Locate the cell with the specified text and output its [X, Y] center coordinate. 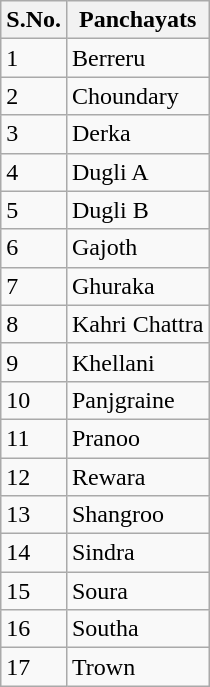
10 [34, 400]
17 [34, 667]
Southa [137, 629]
Soura [137, 591]
9 [34, 362]
Panchayats [137, 20]
13 [34, 515]
15 [34, 591]
5 [34, 210]
6 [34, 248]
Trown [137, 667]
Dugli B [137, 210]
7 [34, 286]
12 [34, 477]
11 [34, 438]
1 [34, 58]
Panjgraine [137, 400]
Khellani [137, 362]
Dugli A [137, 172]
Kahri Chattra [137, 324]
Choundary [137, 96]
3 [34, 134]
16 [34, 629]
Derka [137, 134]
Sindra [137, 553]
14 [34, 553]
2 [34, 96]
Berreru [137, 58]
8 [34, 324]
Ghuraka [137, 286]
S.No. [34, 20]
4 [34, 172]
Pranoo [137, 438]
Gajoth [137, 248]
Shangroo [137, 515]
Rewara [137, 477]
